Output the (X, Y) coordinate of the center of the cell containing the given text.  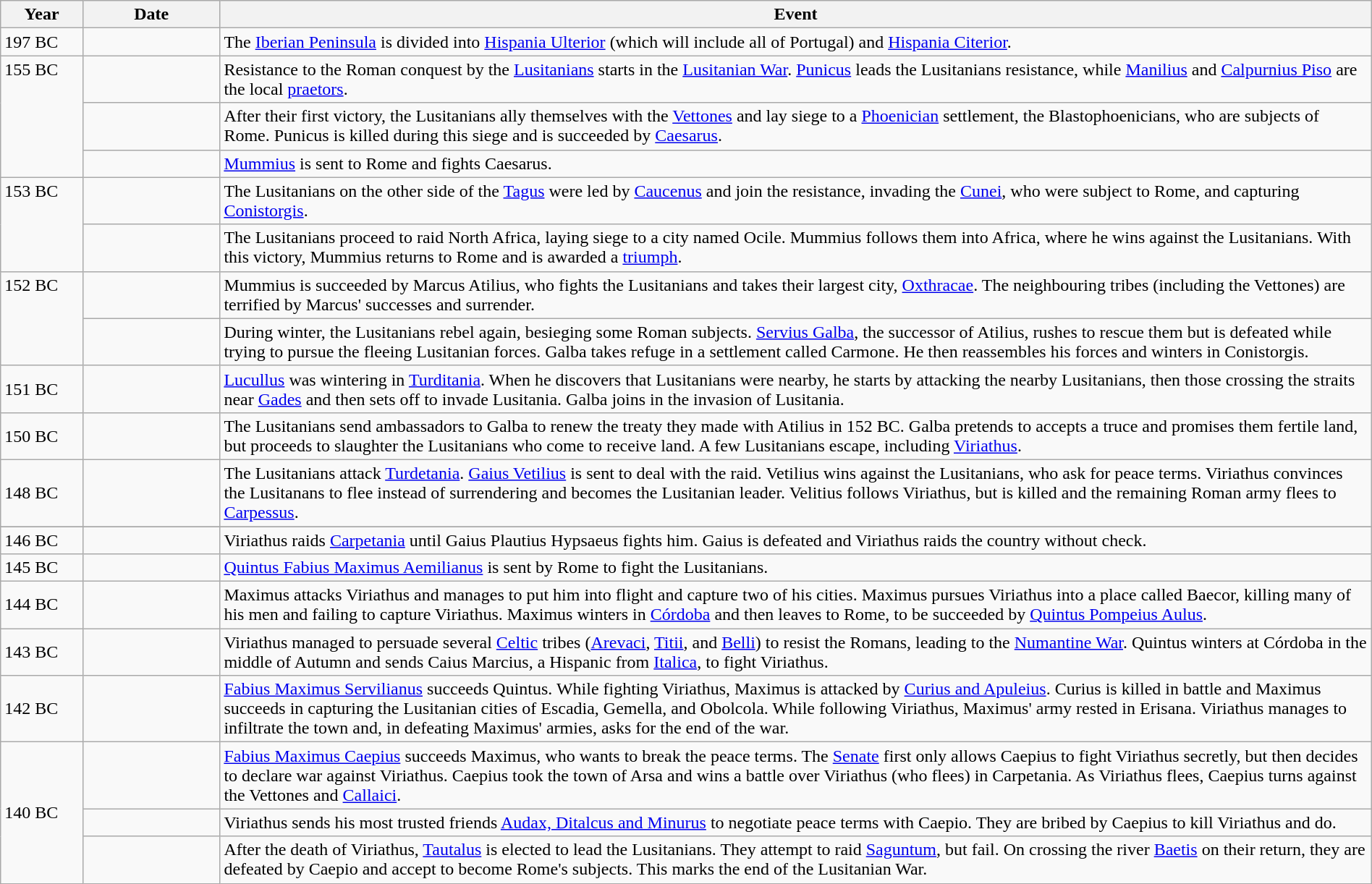
Viriathus raids Carpetania until Gaius Plautius Hypsaeus fights him. Gaius is defeated and Viriathus raids the country without check. (796, 540)
148 BC (42, 493)
143 BC (42, 653)
152 BC (42, 318)
The Iberian Peninsula is divided into Hispania Ulterior (which will include all of Portugal) and Hispania Citerior. (796, 42)
142 BC (42, 709)
151 BC (42, 389)
Event (796, 14)
155 BC (42, 116)
146 BC (42, 540)
Quintus Fabius Maximus Aemilianus is sent by Rome to fight the Lusitanians. (796, 568)
197 BC (42, 42)
Year (42, 14)
145 BC (42, 568)
Date (151, 14)
140 BC (42, 813)
144 BC (42, 605)
Mummius is sent to Rome and fights Caesarus. (796, 163)
153 BC (42, 224)
150 BC (42, 435)
